Output the (x, y) coordinate of the center of the cell containing the given text.  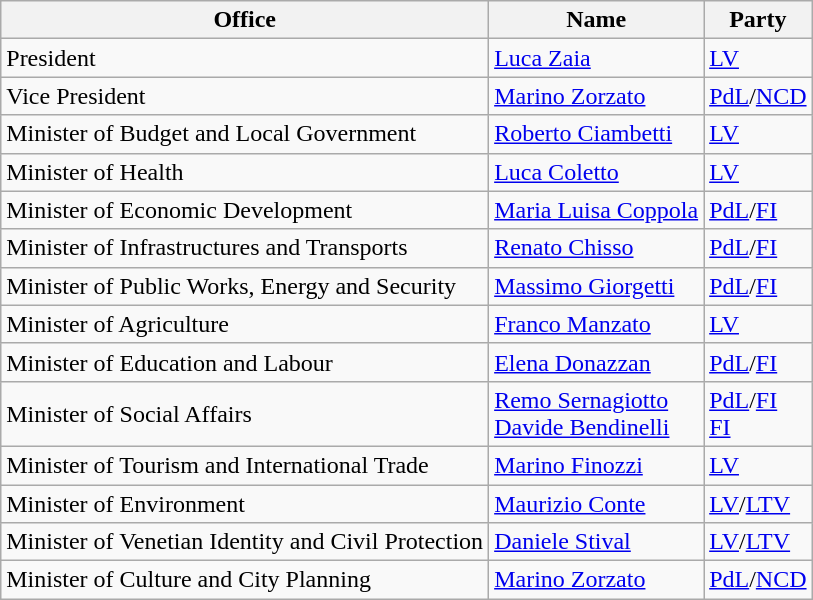
Party (758, 20)
Maurizio Conte (596, 503)
Massimo Giorgetti (596, 286)
Minister of Budget and Local Government (245, 134)
Minister of Health (245, 172)
Marino Finozzi (596, 465)
Luca Zaia (596, 58)
Minister of Environment (245, 503)
Luca Coletto (596, 172)
Minister of Agriculture (245, 324)
Remo Sernagiotto Davide Bendinelli (596, 414)
Franco Manzato (596, 324)
Roberto Ciambetti (596, 134)
Minister of Infrastructures and Transports (245, 248)
Daniele Stival (596, 542)
Minister of Culture and City Planning (245, 580)
PdL/FIFI (758, 414)
Renato Chisso (596, 248)
Minister of Venetian Identity and Civil Protection (245, 542)
Minister of Social Affairs (245, 414)
President (245, 58)
Name (596, 20)
Minister of Public Works, Energy and Security (245, 286)
Elena Donazzan (596, 362)
Minister of Tourism and International Trade (245, 465)
Maria Luisa Coppola (596, 210)
Minister of Education and Labour (245, 362)
Vice President (245, 96)
Minister of Economic Development (245, 210)
Office (245, 20)
